Locate the cell with the specified text and output its [x, y] center coordinate. 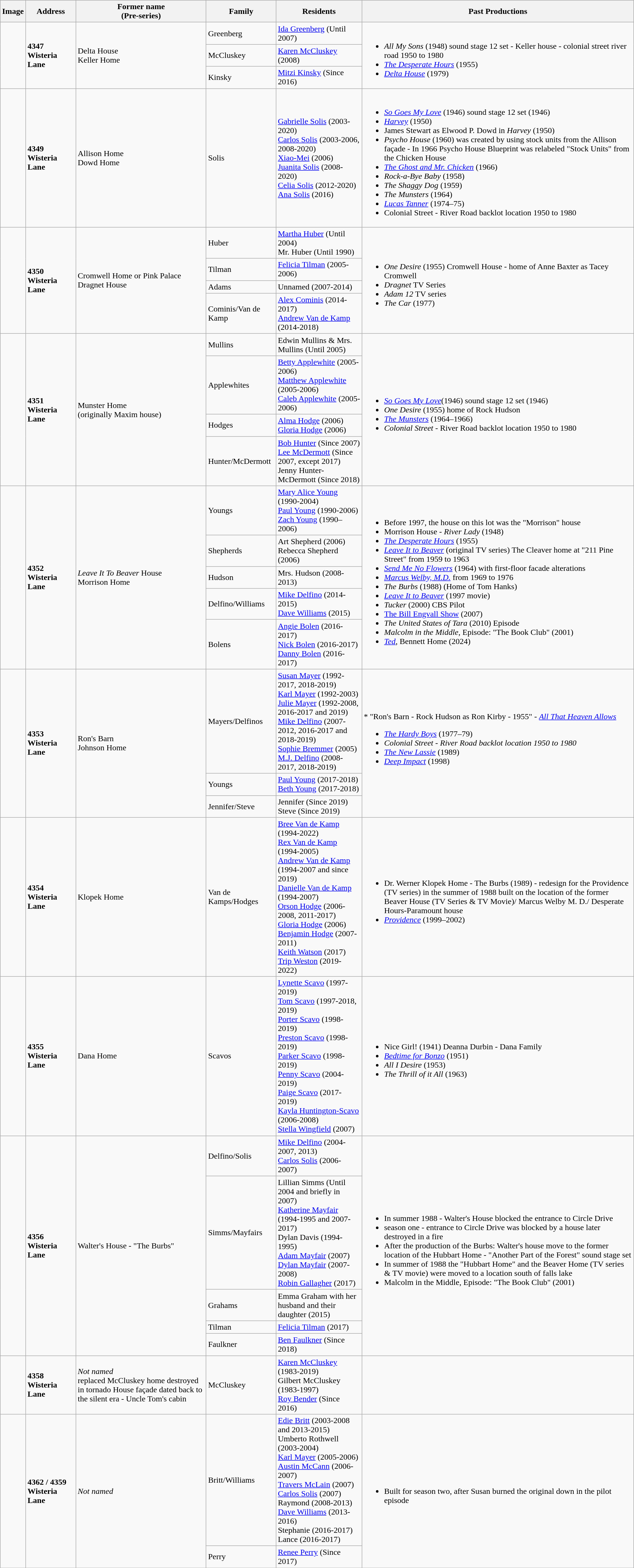
4358 Wisteria Lane [51, 1385]
One Desire (1955) Cromwell House - home of Anne Baxter as Tacey CromwellDragnet TV SeriesAdam 12 TV seriesThe Car (1977) [498, 280]
4349 Wisteria Lane [51, 158]
Shepherds [241, 551]
Nice Girl! (1941) Deanna Durbin - Dana FamilyBedtime for Bonzo (1951)All I Desire (1953)The Thrill of it All (1963) [498, 1056]
Delfino/Solis [241, 1156]
Mayers/Delfinos [241, 721]
Family [241, 12]
Art Shepherd (2006)Rebecca Shepherd (2006) [319, 551]
Angie Bolen (2016-2017)Nick Bolen (2016-2017)Danny Bolen (2016-2017) [319, 644]
Greenberg [241, 33]
4351 Wisteria Lane [51, 410]
Ida Greenberg (Until 2007) [319, 33]
Adams [241, 287]
Past Productions [498, 12]
Kinsky [241, 77]
Bob Hunter (Since 2007)Lee McDermott (Since 2007, except 2017)Jenny Hunter-McDermott (Since 2018) [319, 461]
4362 / 4359 Wisteria Lane [51, 1491]
Applewhites [241, 385]
Dana Home [141, 1056]
Cromwell Home or Pink PalaceDragnet House [141, 280]
Mike Delfino (2014-2015)Dave Williams (2015) [319, 604]
Cominis/Van de Kamp [241, 314]
Hodges [241, 425]
Britt/Williams [241, 1480]
Faulkner [241, 1344]
Karen McCluskey (1983-2019)Gilbert McCluskey (1983-1997)Roy Bender (Since 2016) [319, 1385]
Ron's BarnJohnson Home [141, 743]
4347 Wisteria Lane [51, 56]
Walter's House - "The Burbs" [141, 1245]
Klopek Home [141, 897]
Unnamed (2007-2014) [319, 287]
Not named [141, 1491]
Delta HouseKeller Home [141, 56]
Not namedreplaced McCluskey home destroyed in tornado House façade dated back to the silent era - Uncle Tom's cabin [141, 1385]
Ben Faulkner (Since 2018) [319, 1344]
Mitzi Kinsky (Since 2016) [319, 77]
4354 Wisteria Lane [51, 897]
Image [13, 12]
Emma Graham with her husband and their daughter (2015) [319, 1305]
Mullins [241, 345]
4352 Wisteria Lane [51, 578]
Former name(Pre-series) [141, 12]
Hunter/McDermott [241, 461]
Leave It To Beaver House Morrison Home [141, 578]
Grahams [241, 1305]
4350 Wisteria Lane [51, 280]
Mary Alice Young (1990-2004)Paul Young (1990-2006)Zach Young (1990–2006) [319, 511]
Hudson [241, 578]
Huber [241, 243]
Delfino/Williams [241, 604]
Allison HomeDowd Home [141, 158]
Alex Cominis (2014-2017)Andrew Van de Kamp (2014-2018) [319, 314]
All My Sons (1948) sound stage 12 set - Keller house - colonial street river road 1950 to 1980The Desperate Hours (1955)Delta House (1979) [498, 56]
4355 Wisteria Lane [51, 1056]
Address [51, 12]
Munster Home(originally Maxim house) [141, 410]
Jennifer (Since 2019)Steve (Since 2019) [319, 807]
Simms/Mayfairs [241, 1232]
Edwin Mullins & Mrs. Mullins (Until 2005) [319, 345]
Renee Perry (Since 2017) [319, 1557]
Solis [241, 158]
Built for season two, after Susan burned the original down in the pilot episode [498, 1491]
4356 Wisteria Lane [51, 1245]
Alma Hodge (2006)Gloria Hodge (2006) [319, 425]
Betty Applewhite (2005-2006)Matthew Applewhite (2005-2006)Caleb Applewhite (2005-2006) [319, 385]
Felicia Tilman (2017) [319, 1327]
4353 Wisteria Lane [51, 743]
Paul Young (2017-2018)Beth Young (2017-2018) [319, 784]
Residents [319, 12]
Bolens [241, 644]
Perry [241, 1557]
Van de Kamps/Hodges [241, 897]
Martha Huber (Until 2004)Mr. Huber (Until 1990) [319, 243]
Scavos [241, 1056]
Gabrielle Solis (2003-2020)Carlos Solis (2003-2006, 2008-2020)Xiao-Mei (2006)Juanita Solis (2008-2020)Celia Solis (2012-2020)Ana Solis (2016) [319, 158]
Mrs. Hudson (2008-2013) [319, 578]
Jennifer/Steve [241, 807]
Karen McCluskey (2008) [319, 56]
Felicia Tilman (2005-2006) [319, 270]
Mike Delfino (2004-2007, 2013)Carlos Solis (2006-2007) [319, 1156]
